Provide the (x, y) coordinate of the cell's center where the given text is located.  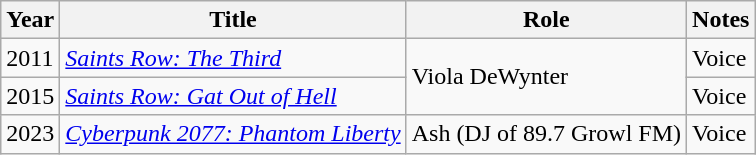
Title (233, 20)
Saints Row: Gat Out of Hell (233, 96)
Ash (DJ of 89.7 Growl FM) (546, 134)
Saints Row: The Third (233, 58)
2015 (30, 96)
Cyberpunk 2077: Phantom Liberty (233, 134)
Notes (721, 20)
2023 (30, 134)
Year (30, 20)
Viola DeWynter (546, 77)
2011 (30, 58)
Role (546, 20)
